Pinpoint the cell where the given text exists, returning its [X, Y] midpoint coordinate. 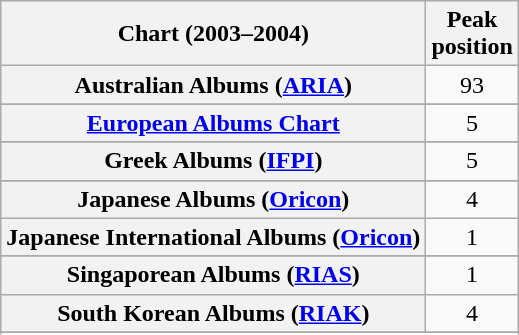
Chart (2003–2004) [214, 34]
European Albums Chart [214, 123]
Japanese International Albums (Oricon) [214, 237]
South Korean Albums (RIAK) [214, 313]
Japanese Albums (Oricon) [214, 199]
Peakposition [472, 34]
Greek Albums (IFPI) [214, 161]
Singaporean Albums (RIAS) [214, 275]
93 [472, 85]
Australian Albums (ARIA) [214, 85]
